From the cell containing the given text, extract its center point as [x, y] coordinate. 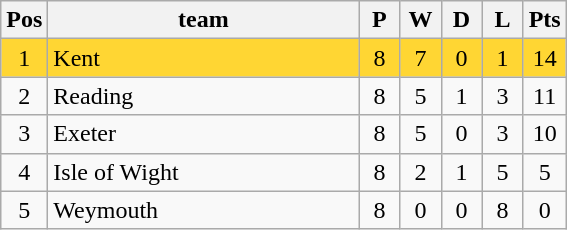
D [462, 20]
14 [544, 58]
Reading [204, 96]
Pts [544, 20]
Pos [24, 20]
10 [544, 134]
Exeter [204, 134]
L [502, 20]
Isle of Wight [204, 172]
Kent [204, 58]
4 [24, 172]
11 [544, 96]
W [420, 20]
Weymouth [204, 210]
7 [420, 58]
team [204, 20]
P [380, 20]
